Identify which cell holds the provided text, then report its [X, Y] central coordinate. 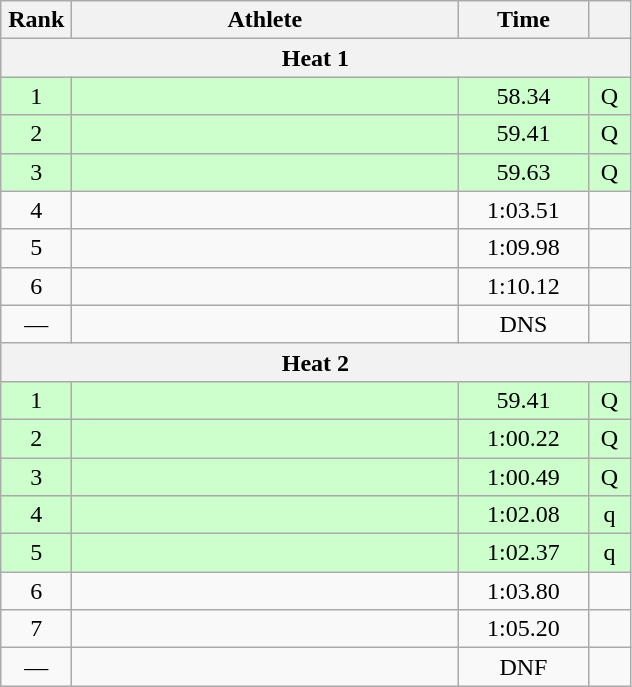
1:05.20 [524, 629]
59.63 [524, 172]
1:00.22 [524, 438]
Rank [36, 20]
DNS [524, 324]
DNF [524, 667]
1:02.37 [524, 553]
1:03.51 [524, 210]
1:02.08 [524, 515]
58.34 [524, 96]
Heat 2 [316, 362]
1:10.12 [524, 286]
Heat 1 [316, 58]
1:00.49 [524, 477]
7 [36, 629]
1:09.98 [524, 248]
Athlete [265, 20]
Time [524, 20]
1:03.80 [524, 591]
